Return (x, y) of the center of cell containing provided text 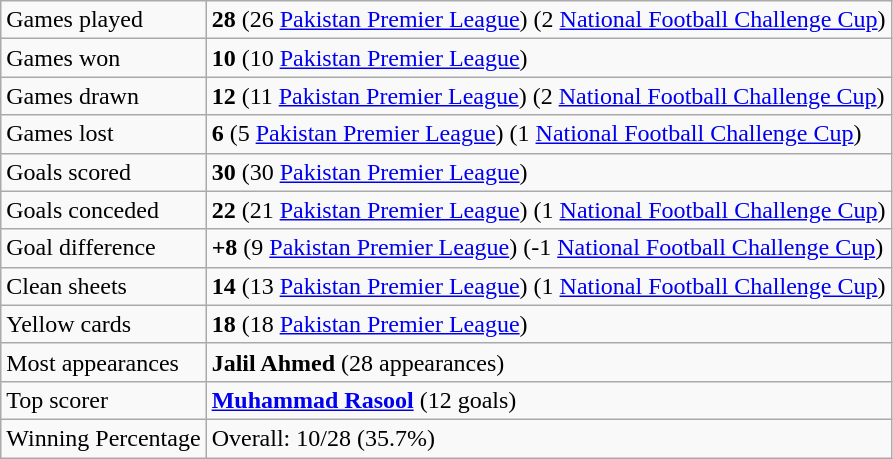
Overall: 10/28 (35.7%) (548, 438)
Clean sheets (104, 286)
14 (13 Pakistan Premier League) (1 National Football Challenge Cup) (548, 286)
Goal difference (104, 248)
30 (30 Pakistan Premier League) (548, 172)
6 (5 Pakistan Premier League) (1 National Football Challenge Cup) (548, 134)
Games won (104, 58)
Yellow cards (104, 324)
Most appearances (104, 362)
+8 (9 Pakistan Premier League) (-1 National Football Challenge Cup) (548, 248)
Top scorer (104, 400)
12 (11 Pakistan Premier League) (2 National Football Challenge Cup) (548, 96)
Games drawn (104, 96)
Jalil Ahmed (28 appearances) (548, 362)
Muhammad Rasool (12 goals) (548, 400)
28 (26 Pakistan Premier League) (2 National Football Challenge Cup) (548, 20)
22 (21 Pakistan Premier League) (1 National Football Challenge Cup) (548, 210)
10 (10 Pakistan Premier League) (548, 58)
Winning Percentage (104, 438)
Games lost (104, 134)
Goals scored (104, 172)
Games played (104, 20)
Goals conceded (104, 210)
18 (18 Pakistan Premier League) (548, 324)
